Extract the (x, y) coordinate from the center of the cell holding the provided text.  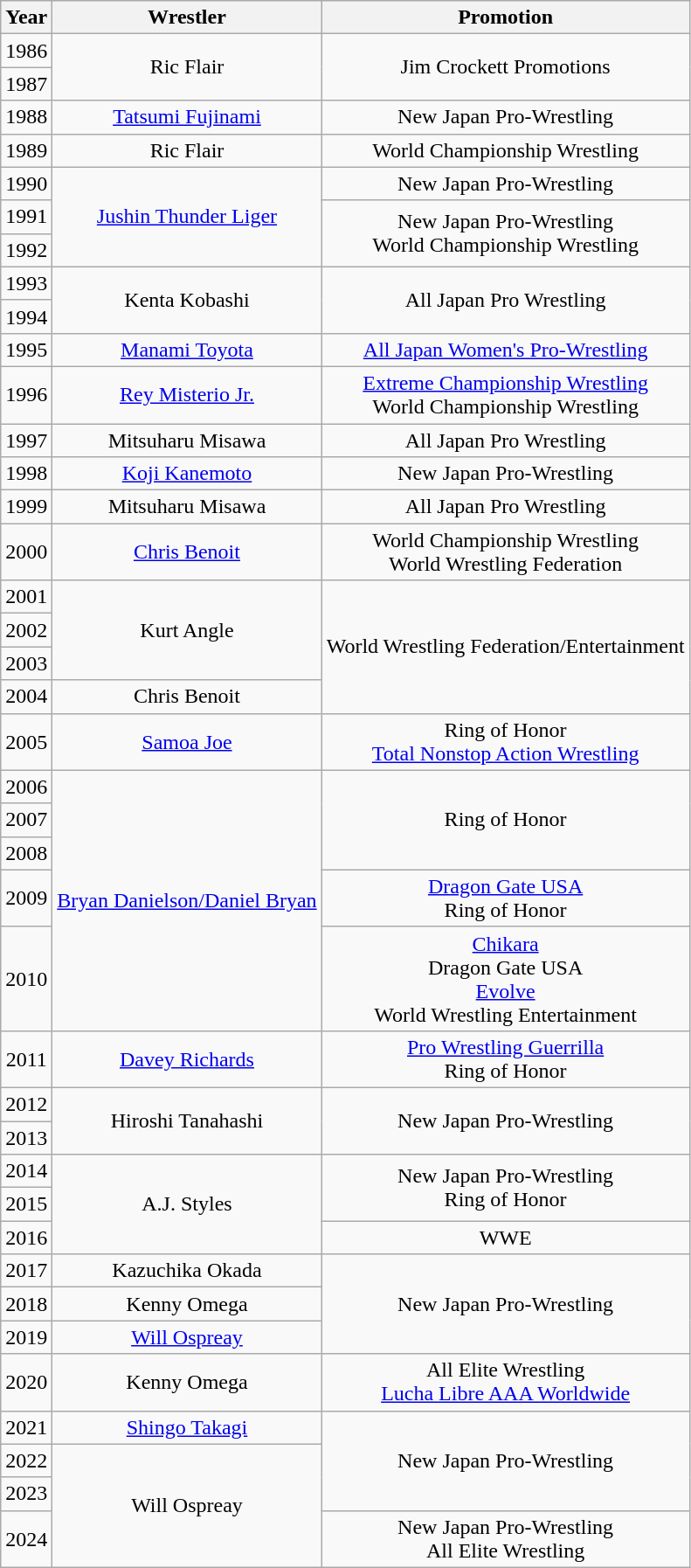
2001 (26, 597)
Jushin Thunder Liger (187, 217)
A.J. Styles (187, 1204)
2024 (26, 1538)
1986 (26, 51)
2008 (26, 853)
Kenta Kobashi (187, 300)
1989 (26, 150)
2022 (26, 1460)
2009 (26, 898)
2006 (26, 787)
Ring of Honor (505, 820)
2005 (26, 741)
Extreme Championship WrestlingWorld Championship Wrestling (505, 395)
1994 (26, 316)
Jim Crockett Promotions (505, 67)
New Japan Pro-WrestlingWorld Championship Wrestling (505, 233)
2002 (26, 630)
Dragon Gate USARing of Honor (505, 898)
1997 (26, 440)
All Elite WrestlingLucha Libre AAA Worldwide (505, 1383)
2020 (26, 1383)
2000 (26, 552)
2023 (26, 1494)
1993 (26, 283)
2019 (26, 1337)
Davey Richards (187, 1059)
1998 (26, 474)
Year (26, 17)
Kazuchika Okada (187, 1271)
Manami Toyota (187, 350)
Shingo Takagi (187, 1427)
Ring of HonorTotal Nonstop Action Wrestling (505, 741)
New Japan Pro-WrestlingAll Elite Wrestling (505, 1538)
2007 (26, 820)
1999 (26, 507)
2013 (26, 1137)
2011 (26, 1059)
2014 (26, 1171)
2010 (26, 979)
2016 (26, 1238)
2012 (26, 1104)
Pro Wrestling GuerrillaRing of Honor (505, 1059)
All Japan Women's Pro-Wrestling (505, 350)
2004 (26, 697)
1996 (26, 395)
Wrestler (187, 17)
Hiroshi Tanahashi (187, 1120)
Kurt Angle (187, 630)
1987 (26, 84)
World Championship WrestlingWorld Wrestling Federation (505, 552)
2017 (26, 1271)
2015 (26, 1204)
Promotion (505, 17)
Koji Kanemoto (187, 474)
WWE (505, 1238)
Bryan Danielson/Daniel Bryan (187, 900)
1995 (26, 350)
1991 (26, 217)
World Championship Wrestling (505, 150)
Rey Misterio Jr. (187, 395)
Tatsumi Fujinami (187, 117)
2003 (26, 663)
New Japan Pro-WrestlingRing of Honor (505, 1188)
2018 (26, 1304)
1988 (26, 117)
2021 (26, 1427)
ChikaraDragon Gate USAEvolveWorld Wrestling Entertainment (505, 979)
World Wrestling Federation/Entertainment (505, 647)
1992 (26, 250)
1990 (26, 184)
Samoa Joe (187, 741)
